Capture the cell that displays the provided text and extract its (X, Y) central coordinate. 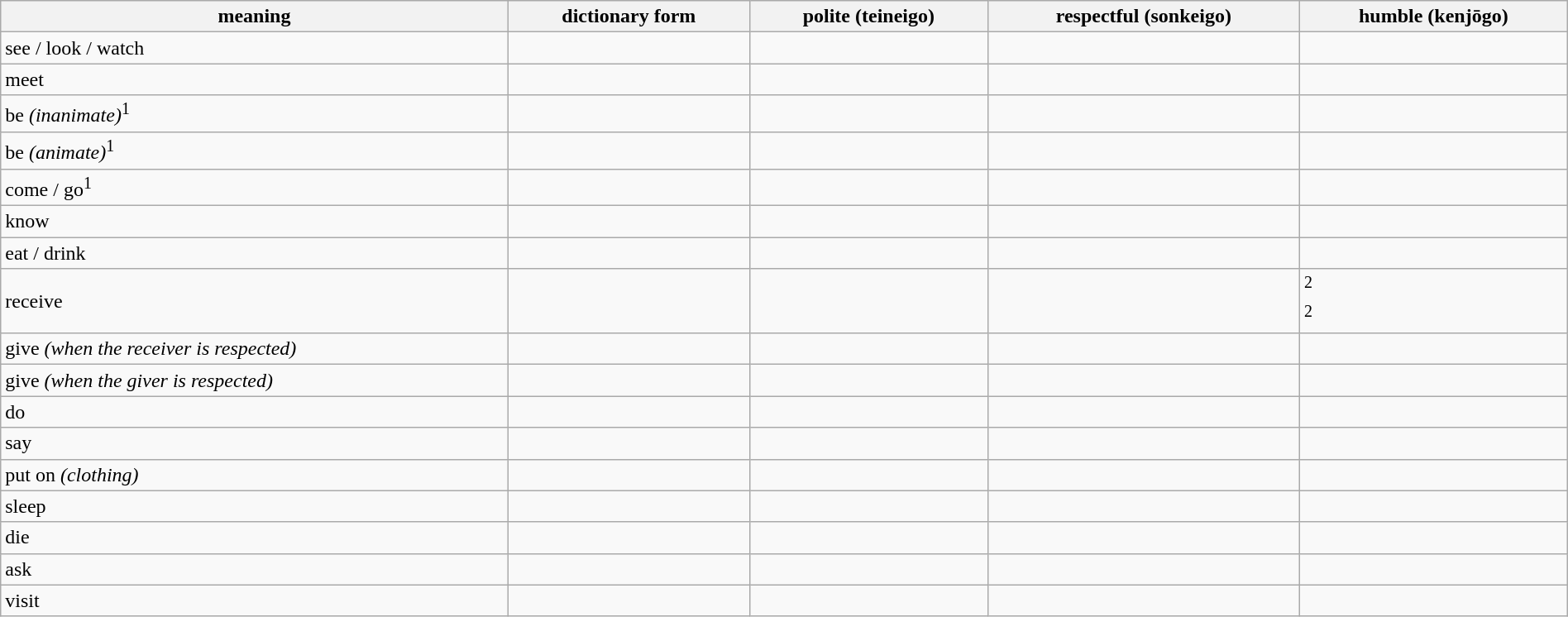
die (255, 538)
visit (255, 600)
receive (255, 301)
polite (teineigo) (868, 17)
ask (255, 569)
eat / drink (255, 253)
humble (kenjōgo) (1433, 17)
do (255, 412)
respectful (sonkeigo) (1143, 17)
be (inanimate)1 (255, 114)
meaning (255, 17)
22 (1433, 301)
give (when the receiver is respected) (255, 349)
dictionary form (629, 17)
see / look / watch (255, 48)
give (when the giver is respected) (255, 380)
meet (255, 79)
know (255, 222)
come / go1 (255, 187)
say (255, 443)
be (animate)1 (255, 151)
sleep (255, 506)
put on (clothing) (255, 475)
